For the text-containing cell, return its midpoint in (x, y) coordinate format. 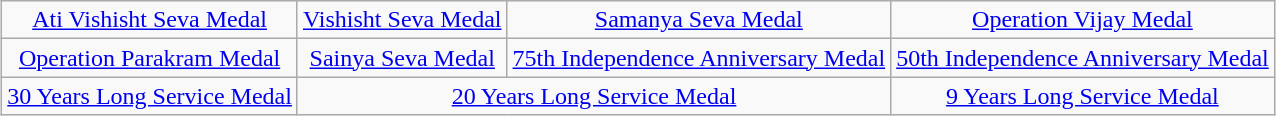
9 Years Long Service Medal (1083, 96)
Ati Vishisht Seva Medal (150, 20)
Vishisht Seva Medal (402, 20)
Sainya Seva Medal (402, 58)
Operation Parakram Medal (150, 58)
Operation Vijay Medal (1083, 20)
75th Independence Anniversary Medal (699, 58)
Samanya Seva Medal (699, 20)
50th Independence Anniversary Medal (1083, 58)
20 Years Long Service Medal (594, 96)
30 Years Long Service Medal (150, 96)
